Determine the [x, y] coordinate at the center of the cell enclosing the given text.  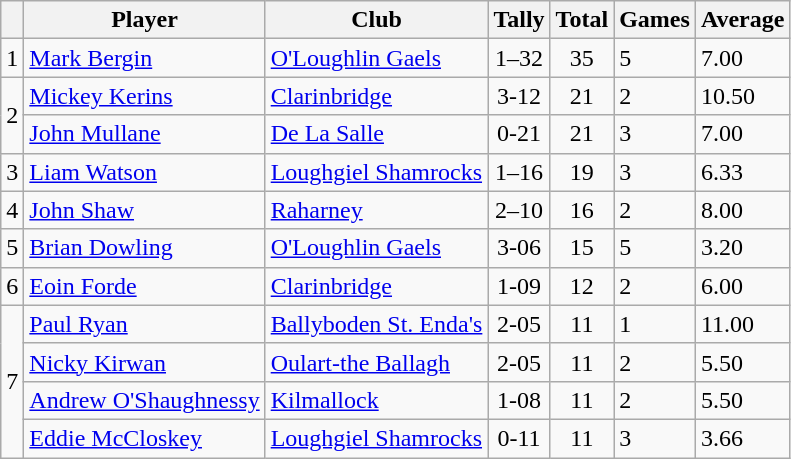
6.00 [742, 286]
1–32 [519, 58]
Brian Dowling [144, 248]
Raharney [376, 210]
0-21 [519, 134]
7 [12, 381]
De La Salle [376, 134]
Liam Watson [144, 172]
Andrew O'Shaughnessy [144, 400]
Average [742, 20]
Games [655, 20]
3-06 [519, 248]
Tally [519, 20]
Total [582, 20]
Club [376, 20]
12 [582, 286]
Mark Bergin [144, 58]
11.00 [742, 324]
Mickey Kerins [144, 96]
6 [12, 286]
Player [144, 20]
John Shaw [144, 210]
Eddie McCloskey [144, 438]
Oulart-the Ballagh [376, 362]
Paul Ryan [144, 324]
3-12 [519, 96]
8.00 [742, 210]
15 [582, 248]
3.20 [742, 248]
0-11 [519, 438]
Ballyboden St. Enda's [376, 324]
6.33 [742, 172]
3.66 [742, 438]
John Mullane [144, 134]
35 [582, 58]
16 [582, 210]
1-08 [519, 400]
19 [582, 172]
4 [12, 210]
Eoin Forde [144, 286]
Nicky Kirwan [144, 362]
1-09 [519, 286]
Kilmallock [376, 400]
2–10 [519, 210]
10.50 [742, 96]
1–16 [519, 172]
